Capture the cell that displays the provided text and extract its [x, y] central coordinate. 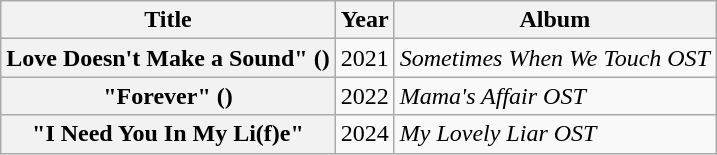
Mama's Affair OST [554, 96]
My Lovely Liar OST [554, 134]
Sometimes When We Touch OST [554, 58]
Album [554, 20]
"Forever" () [168, 96]
"I Need You In My Li(f)e" [168, 134]
2024 [364, 134]
Love Doesn't Make a Sound" () [168, 58]
2021 [364, 58]
Title [168, 20]
Year [364, 20]
2022 [364, 96]
